For the text-containing cell, return its midpoint in (x, y) coordinate format. 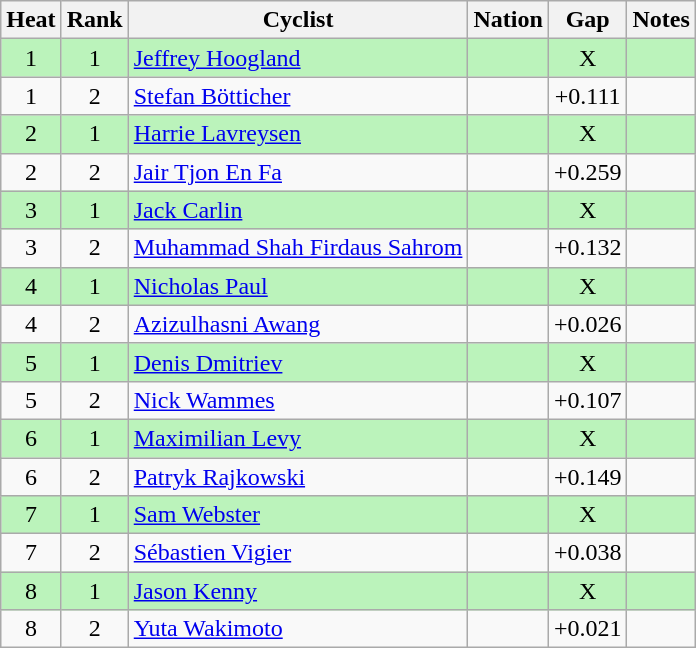
+0.021 (588, 629)
+0.038 (588, 553)
Stefan Bötticher (298, 96)
+0.132 (588, 248)
+0.026 (588, 324)
+0.111 (588, 96)
Nicholas Paul (298, 286)
Notes (661, 20)
Nick Wammes (298, 400)
Sébastien Vigier (298, 553)
Rank (94, 20)
Harrie Lavreysen (298, 134)
+0.149 (588, 477)
Gap (588, 20)
Patryk Rajkowski (298, 477)
Nation (508, 20)
Cyclist (298, 20)
+0.259 (588, 172)
Maximilian Levy (298, 438)
Sam Webster (298, 515)
Muhammad Shah Firdaus Sahrom (298, 248)
Yuta Wakimoto (298, 629)
Heat (31, 20)
Jeffrey Hoogland (298, 58)
+0.107 (588, 400)
Jason Kenny (298, 591)
Jack Carlin (298, 210)
Jair Tjon En Fa (298, 172)
Azizulhasni Awang (298, 324)
Denis Dmitriev (298, 362)
